Return [X, Y] of the center of cell containing provided text 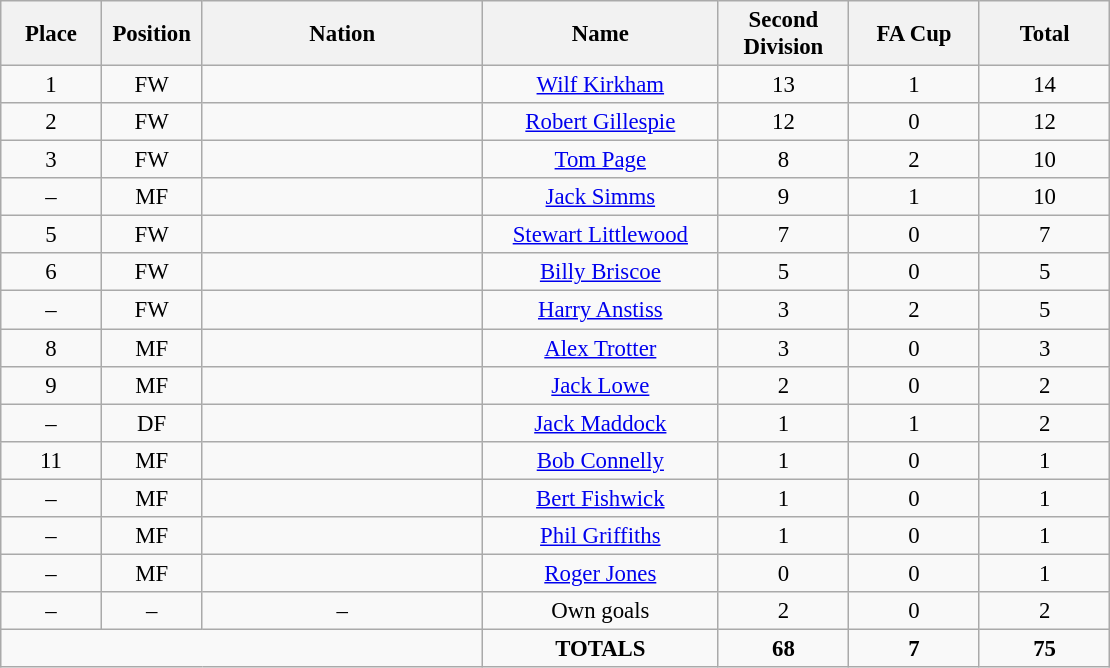
Tom Page [601, 160]
68 [784, 648]
Wilf Kirkham [601, 85]
Stewart Littlewood [601, 235]
75 [1044, 648]
Jack Simms [601, 197]
Phil Griffiths [601, 536]
6 [52, 273]
Place [52, 34]
Jack Lowe [601, 385]
Total [1044, 34]
Own goals [601, 611]
Jack Maddock [601, 423]
14 [1044, 85]
Nation [342, 34]
TOTALS [601, 648]
Harry Anstiss [601, 310]
Position [152, 34]
FA Cup [914, 34]
11 [52, 460]
Bob Connelly [601, 460]
Second Division [784, 34]
DF [152, 423]
Roger Jones [601, 573]
13 [784, 85]
Billy Briscoe [601, 273]
Alex Trotter [601, 348]
Robert Gillespie [601, 122]
Bert Fishwick [601, 498]
Name [601, 34]
